From the cell containing the given text, extract its center point as (X, Y) coordinate. 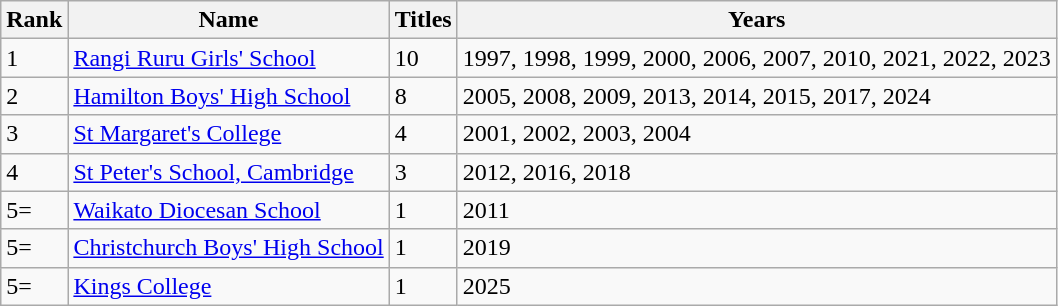
2019 (756, 248)
2011 (756, 210)
2025 (756, 286)
8 (423, 96)
2012, 2016, 2018 (756, 172)
Hamilton Boys' High School (228, 96)
10 (423, 58)
Christchurch Boys' High School (228, 248)
2005, 2008, 2009, 2013, 2014, 2015, 2017, 2024 (756, 96)
Rangi Ruru Girls' School (228, 58)
1997, 1998, 1999, 2000, 2006, 2007, 2010, 2021, 2022, 2023 (756, 58)
2001, 2002, 2003, 2004 (756, 134)
Titles (423, 20)
St Peter's School, Cambridge (228, 172)
2 (34, 96)
St Margaret's College (228, 134)
Years (756, 20)
Kings College (228, 286)
Name (228, 20)
Rank (34, 20)
Waikato Diocesan School (228, 210)
